Return the (X, Y) coordinate for the center point of the cell that contains the specified text.  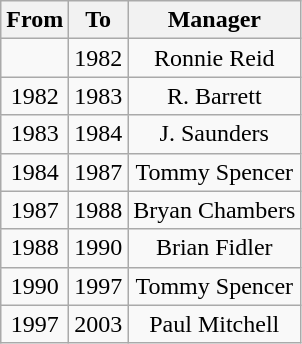
2003 (98, 324)
Paul Mitchell (214, 324)
Bryan Chambers (214, 210)
J. Saunders (214, 134)
Ronnie Reid (214, 58)
To (98, 20)
R. Barrett (214, 96)
Manager (214, 20)
From (35, 20)
Brian Fidler (214, 248)
